Return (x, y) of the center of cell containing provided text 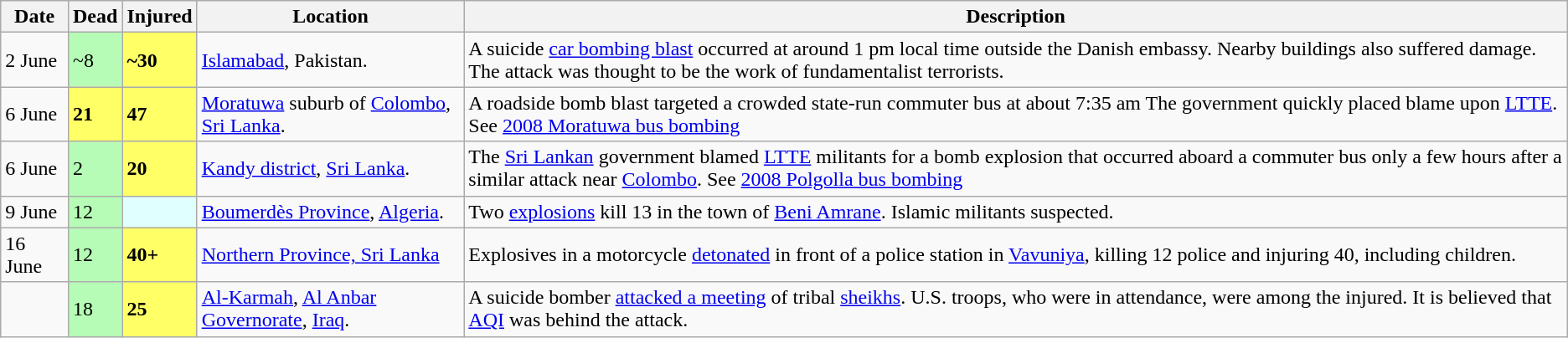
Two explosions kill 13 in the town of Beni Amrane. Islamic militants suspected. (1015, 212)
2 June (35, 60)
25 (159, 310)
Kandy district, Sri Lanka. (330, 169)
21 (95, 114)
2 (95, 169)
Location (330, 17)
Boumerdès Province, Algeria. (330, 212)
40+ (159, 254)
18 (95, 310)
47 (159, 114)
9 June (35, 212)
16 June (35, 254)
Dead (95, 17)
Description (1015, 17)
~8 (95, 60)
Date (35, 17)
20 (159, 169)
Moratuwa suburb of Colombo, Sri Lanka. (330, 114)
Islamabad, Pakistan. (330, 60)
Injured (159, 17)
Northern Province, Sri Lanka (330, 254)
~30 (159, 60)
Explosives in a motorcycle detonated in front of a police station in Vavuniya, killing 12 police and injuring 40, including children. (1015, 254)
Al-Karmah, Al Anbar Governorate, Iraq. (330, 310)
